Identify which cell holds the provided text, then report its [x, y] central coordinate. 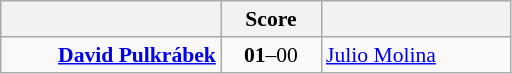
Julio Molina [416, 55]
David Pulkrábek [111, 55]
01–00 [271, 55]
Score [271, 19]
